Locate the cell with the specified text and output its [X, Y] center coordinate. 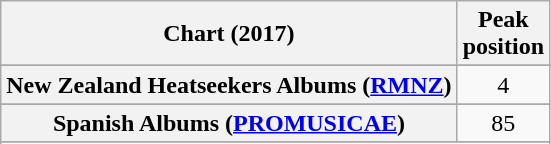
Spanish Albums (PROMUSICAE) [229, 123]
4 [503, 85]
New Zealand Heatseekers Albums (RMNZ) [229, 85]
Chart (2017) [229, 34]
85 [503, 123]
Peak position [503, 34]
